For the text-containing cell, return its midpoint in [X, Y] coordinate format. 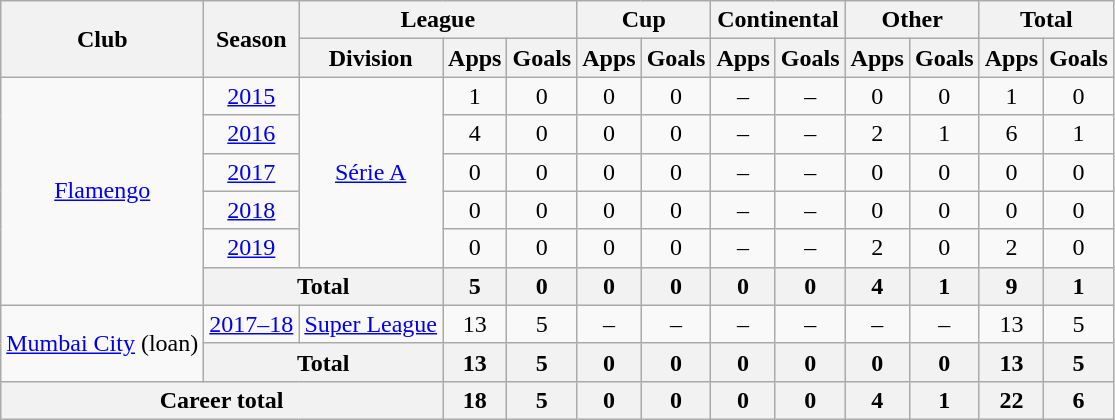
Mumbai City (loan) [102, 343]
Other [912, 20]
9 [1011, 286]
2016 [252, 134]
2018 [252, 210]
2017–18 [252, 324]
Super League [371, 324]
Club [102, 39]
Career total [222, 400]
Série A [371, 172]
Division [371, 58]
Flamengo [102, 191]
Continental [778, 20]
2019 [252, 248]
Cup [644, 20]
League [438, 20]
22 [1011, 400]
Season [252, 39]
2017 [252, 172]
2015 [252, 96]
18 [475, 400]
